From the cell containing the given text, extract its center point as [x, y] coordinate. 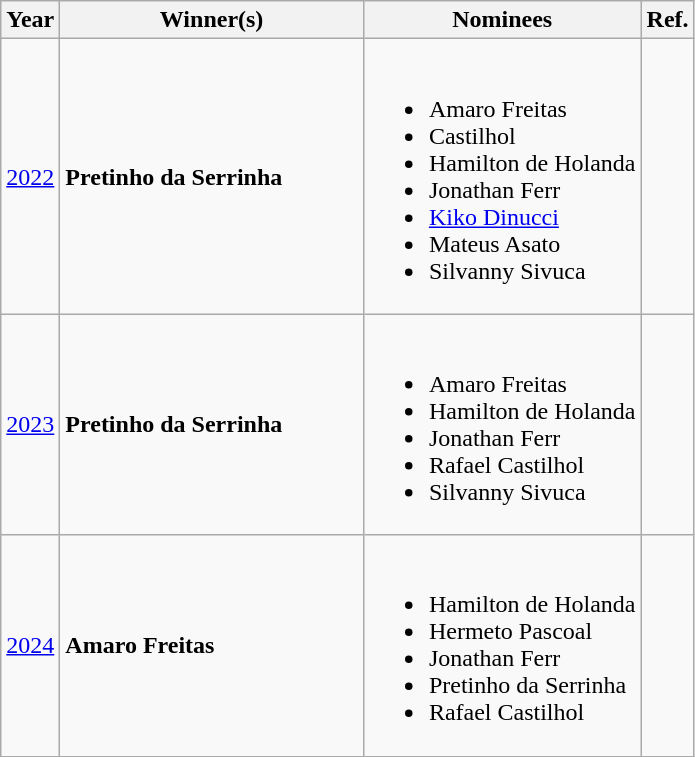
Winner(s) [212, 20]
Amaro FreitasHamilton de HolandaJonathan FerrRafael CastilholSilvanny Sivuca [502, 424]
Ref. [668, 20]
2023 [30, 424]
Year [30, 20]
2022 [30, 176]
Amaro Freitas [212, 646]
Amaro FreitasCastilholHamilton de HolandaJonathan FerrKiko DinucciMateus AsatoSilvanny Sivuca [502, 176]
2024 [30, 646]
Hamilton de HolandaHermeto PascoalJonathan FerrPretinho da SerrinhaRafael Castilhol [502, 646]
Nominees [502, 20]
